For the text-containing cell, return its midpoint in [x, y] coordinate format. 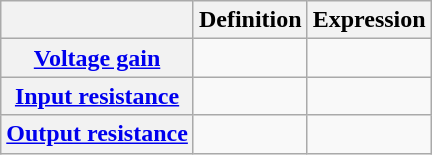
Voltage gain [98, 58]
Definition [250, 20]
Expression [369, 20]
Output resistance [98, 134]
Input resistance [98, 96]
